Determine the (X, Y) coordinate at the center of the cell enclosing the given text.  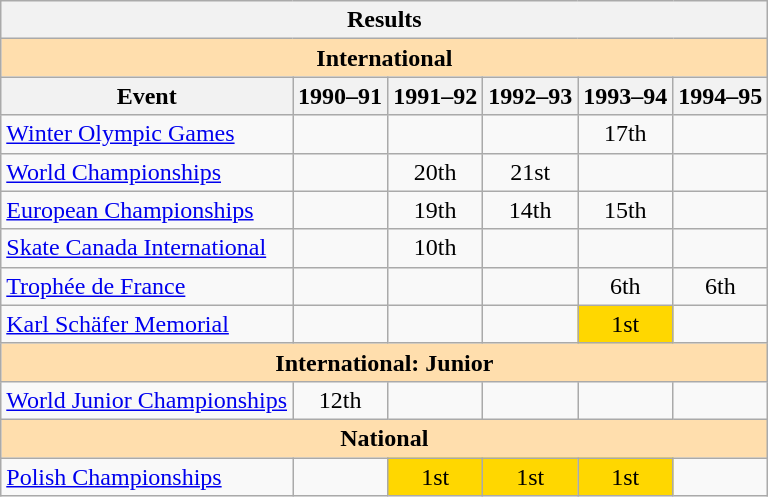
12th (340, 400)
21st (530, 172)
National (384, 438)
14th (530, 210)
10th (436, 248)
Karl Schäfer Memorial (147, 324)
1993–94 (626, 96)
Winter Olympic Games (147, 134)
World Championships (147, 172)
International (384, 58)
20th (436, 172)
Results (384, 20)
1990–91 (340, 96)
Polish Championships (147, 477)
17th (626, 134)
1991–92 (436, 96)
World Junior Championships (147, 400)
International: Junior (384, 362)
15th (626, 210)
1992–93 (530, 96)
Skate Canada International (147, 248)
Event (147, 96)
European Championships (147, 210)
19th (436, 210)
Trophée de France (147, 286)
1994–95 (720, 96)
